Provide the [X, Y] coordinate of the cell's center where the given text is located.  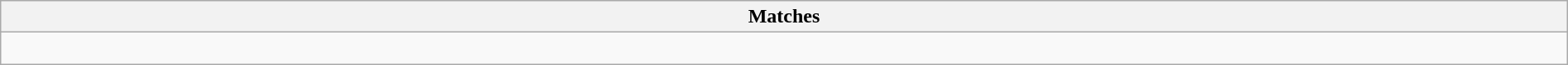
Matches [784, 17]
